Pinpoint the cell where the given text exists, returning its [x, y] midpoint coordinate. 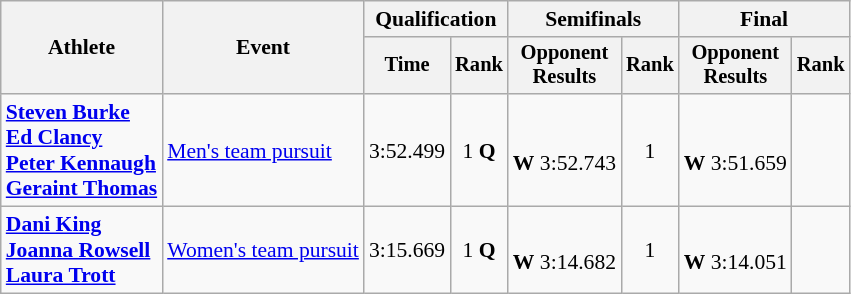
W 3:14.051 [736, 250]
Athlete [82, 48]
W 3:14.682 [564, 250]
Event [263, 48]
Qualification [436, 19]
Steven BurkeEd ClancyPeter KennaughGeraint Thomas [82, 150]
3:52.499 [407, 150]
Men's team pursuit [263, 150]
W 3:51.659 [736, 150]
Women's team pursuit [263, 250]
Time [407, 66]
Dani KingJoanna RowsellLaura Trott [82, 250]
W 3:52.743 [564, 150]
3:15.669 [407, 250]
Final [764, 19]
Semifinals [594, 19]
